Identify which cell holds the provided text, then report its [x, y] central coordinate. 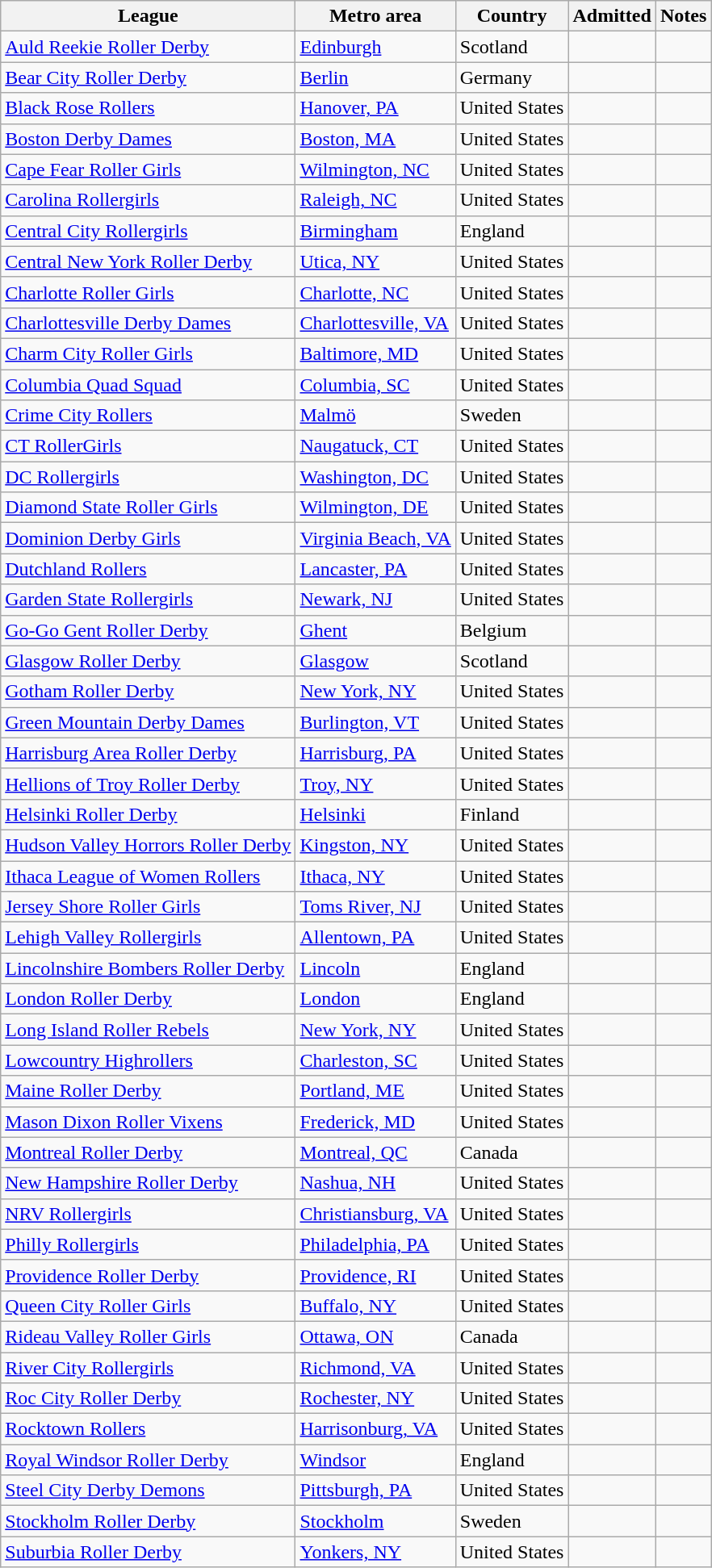
Charleston, SC [375, 1060]
Washington, DC [375, 477]
Hudson Valley Horrors Roller Derby [149, 845]
Montreal Roller Derby [149, 1152]
Wilmington, NC [375, 169]
Providence Roller Derby [149, 1275]
Roc City Roller Derby [149, 1399]
Glasgow Roller Derby [149, 661]
Toms River, NJ [375, 907]
Lehigh Valley Rollergirls [149, 938]
Belgium [512, 630]
Utica, NY [375, 261]
New Hampshire Roller Derby [149, 1183]
Germany [512, 77]
Ottawa, ON [375, 1336]
Baltimore, MD [375, 353]
Auld Reekie Roller Derby [149, 47]
Royal Windsor Roller Derby [149, 1460]
Diamond State Roller Girls [149, 508]
London [375, 999]
Glasgow [375, 661]
Montreal, QC [375, 1152]
Suburbia Roller Derby [149, 1552]
Newark, NJ [375, 600]
Charm City Roller Girls [149, 353]
Queen City Roller Girls [149, 1306]
Crime City Rollers [149, 416]
Naugatuck, CT [375, 446]
Black Rose Rollers [149, 108]
Bear City Roller Derby [149, 77]
Harrisburg Area Roller Derby [149, 753]
Ghent [375, 630]
Providence, RI [375, 1275]
Nashua, NH [375, 1183]
Central City Rollergirls [149, 231]
Stockholm [375, 1521]
Hanover, PA [375, 108]
Helsinki Roller Derby [149, 814]
Kingston, NY [375, 845]
Richmond, VA [375, 1368]
Metro area [375, 16]
Gotham Roller Derby [149, 692]
Admitted [612, 16]
Ithaca League of Women Rollers [149, 876]
Finland [512, 814]
Green Mountain Derby Dames [149, 722]
Charlottesville Derby Dames [149, 323]
Frederick, MD [375, 1122]
League [149, 16]
DC Rollergirls [149, 477]
Wilmington, DE [375, 508]
Lincolnshire Bombers Roller Derby [149, 968]
Dominion Derby Girls [149, 538]
Jersey Shore Roller Girls [149, 907]
Carolina Rollergirls [149, 200]
Troy, NY [375, 784]
Harrisonburg, VA [375, 1429]
Birmingham [375, 231]
Columbia Quad Squad [149, 385]
Long Island Roller Rebels [149, 1030]
Boston, MA [375, 139]
Go-Go Gent Roller Derby [149, 630]
Virginia Beach, VA [375, 538]
Philly Rollergirls [149, 1244]
Portland, ME [375, 1091]
Charlotte Roller Girls [149, 292]
NRV Rollergirls [149, 1214]
Edinburgh [375, 47]
Rideau Valley Roller Girls [149, 1336]
Philadelphia, PA [375, 1244]
Allentown, PA [375, 938]
Mason Dixon Roller Vixens [149, 1122]
London Roller Derby [149, 999]
Ithaca, NY [375, 876]
Burlington, VT [375, 722]
Lincoln [375, 968]
Charlotte, NC [375, 292]
Raleigh, NC [375, 200]
Malmö [375, 416]
Yonkers, NY [375, 1552]
Windsor [375, 1460]
Stockholm Roller Derby [149, 1521]
Boston Derby Dames [149, 139]
Country [512, 16]
Rocktown Rollers [149, 1429]
Buffalo, NY [375, 1306]
CT RollerGirls [149, 446]
Garden State Rollergirls [149, 600]
Dutchland Rollers [149, 569]
Christiansburg, VA [375, 1214]
Charlottesville, VA [375, 323]
Steel City Derby Demons [149, 1491]
Maine Roller Derby [149, 1091]
Rochester, NY [375, 1399]
Helsinki [375, 814]
Harrisburg, PA [375, 753]
Hellions of Troy Roller Derby [149, 784]
Columbia, SC [375, 385]
Pittsburgh, PA [375, 1491]
Berlin [375, 77]
Cape Fear Roller Girls [149, 169]
Lowcountry Highrollers [149, 1060]
Notes [683, 16]
Central New York Roller Derby [149, 261]
River City Rollergirls [149, 1368]
Lancaster, PA [375, 569]
